Locate the cell with the specified text and output its [X, Y] center coordinate. 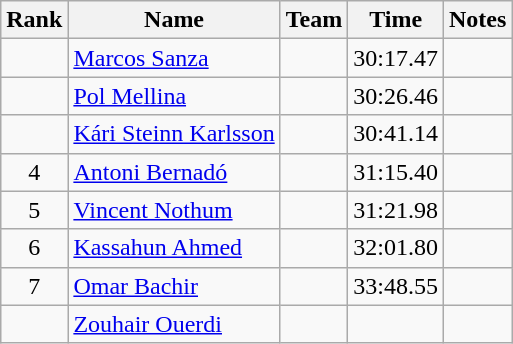
31:15.40 [396, 172]
Antoni Bernadó [174, 172]
32:01.80 [396, 248]
5 [34, 210]
6 [34, 248]
31:21.98 [396, 210]
Time [396, 20]
Marcos Sanza [174, 58]
Notes [477, 20]
Kári Steinn Karlsson [174, 134]
Name [174, 20]
Rank [34, 20]
4 [34, 172]
30:41.14 [396, 134]
Zouhair Ouerdi [174, 324]
Pol Mellina [174, 96]
Omar Bachir [174, 286]
7 [34, 286]
Vincent Nothum [174, 210]
Team [314, 20]
Kassahun Ahmed [174, 248]
33:48.55 [396, 286]
30:17.47 [396, 58]
30:26.46 [396, 96]
